Return the (X, Y) coordinate for the center point of the cell that contains the specified text.  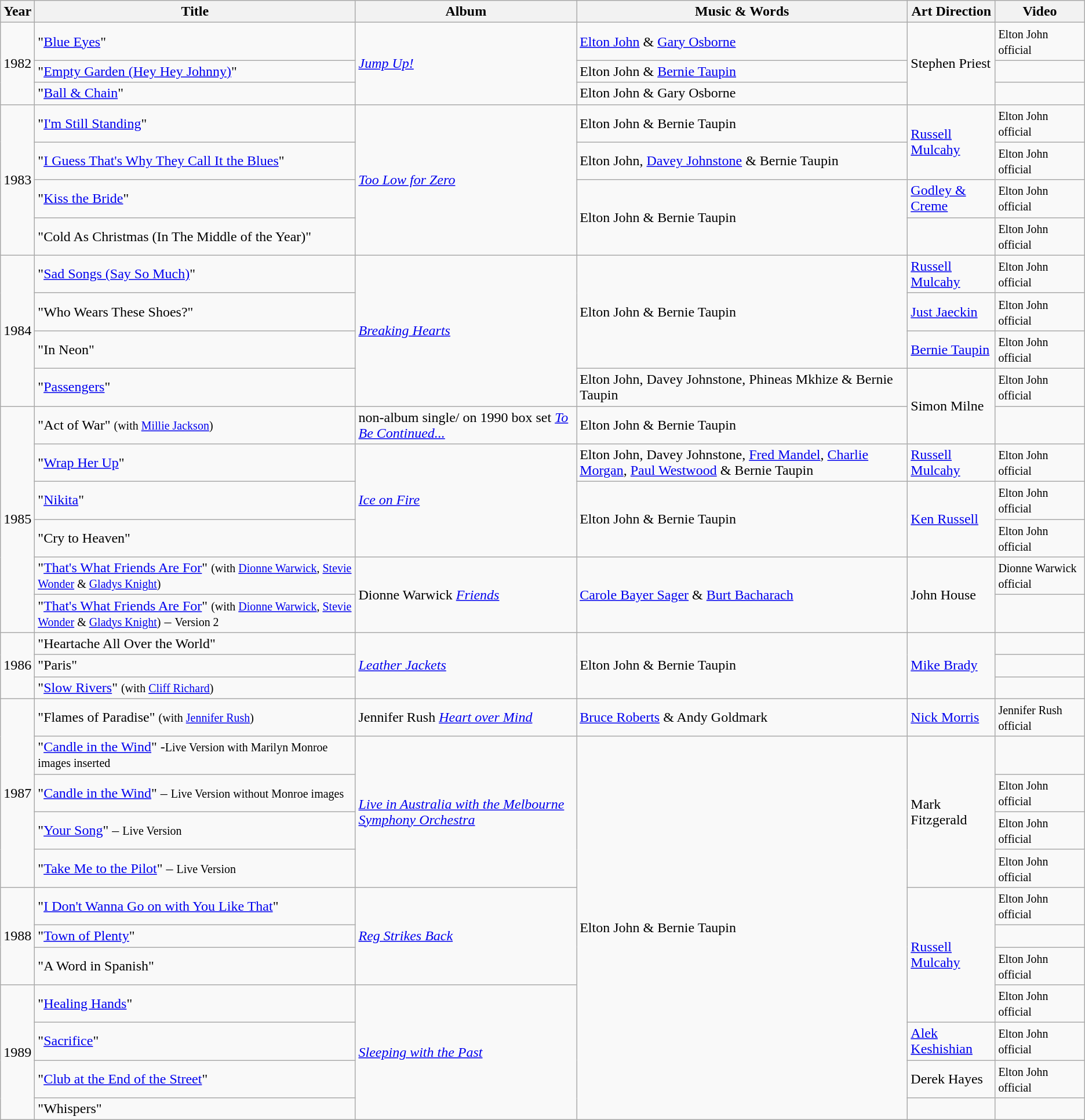
Music & Words (742, 12)
Derek Hayes (952, 1079)
Jump Up! (466, 64)
"Sacrifice" (195, 1041)
Live in Australia with the Melbourne Symphony Orchestra (466, 812)
Album (466, 12)
Godley & Creme (952, 198)
Bernie Taupin (952, 349)
"Candle in the Wind" – Live Version without Monroe images (195, 793)
Stephen Priest (952, 64)
"Slow Rivers" (with Cliff Richard) (195, 688)
"Kiss the Bride" (195, 198)
"Heartache All Over the World" (195, 643)
Bruce Roberts & Andy Goldmark (742, 718)
1983 (17, 180)
Carole Bayer Sager & Burt Bacharach (742, 595)
"Empty Garden (Hey Hey Johnny)" (195, 71)
"In Neon" (195, 349)
1989 (17, 1053)
"Wrap Her Up" (195, 463)
"Whispers" (195, 1109)
Dionne Warwick official (1040, 576)
"Cold As Christmas (In The Middle of the Year)" (195, 237)
"I Guess That's Why They Call It the Blues" (195, 161)
"Healing Hands" (195, 1004)
Ice on Fire (466, 501)
"That's What Friends Are For" (with Dionne Warwick, Stevie Wonder & Gladys Knight) (195, 576)
Mike Brady (952, 666)
Breaking Hearts (466, 330)
"Blue Eyes" (195, 42)
Sleeping with the Past (466, 1053)
Jennifer Rush Heart over Mind (466, 718)
Ken Russell (952, 519)
1985 (17, 519)
"Passengers" (195, 387)
"A Word in Spanish" (195, 966)
Elton John, Davey Johnstone, Phineas Mkhize & Bernie Taupin (742, 387)
"Paris" (195, 666)
Elton John, Davey Johnstone & Bernie Taupin (742, 161)
"Candle in the Wind" -Live Version with Marilyn Monroe images inserted (195, 755)
Jennifer Rush official (1040, 718)
Reg Strikes Back (466, 936)
"Club at the End of the Street" (195, 1079)
non-album single/ on 1990 box set To Be Continued... (466, 424)
Leather Jackets (466, 666)
Too Low for Zero (466, 180)
"I'm Still Standing" (195, 123)
1987 (17, 793)
Title (195, 12)
"Flames of Paradise" (with Jennifer Rush) (195, 718)
Art Direction (952, 12)
1984 (17, 330)
Video (1040, 12)
Elton John, Davey Johnstone, Fred Mandel, Charlie Morgan, Paul Westwood & Bernie Taupin (742, 463)
"Act of War" (with Millie Jackson) (195, 424)
"Who Wears These Shoes?" (195, 312)
"Sad Songs (Say So Much)" (195, 274)
Alek Keshishian (952, 1041)
"Nikita" (195, 501)
1982 (17, 64)
"Town of Plenty" (195, 936)
"Ball & Chain" (195, 93)
Dionne Warwick Friends (466, 595)
"I Don't Wanna Go on with You Like That" (195, 906)
Year (17, 12)
Simon Milne (952, 406)
1986 (17, 666)
Just Jaeckin (952, 312)
"That's What Friends Are For" (with Dionne Warwick, Stevie Wonder & Gladys Knight) – Version 2 (195, 613)
"Cry to Heaven" (195, 538)
John House (952, 595)
1988 (17, 936)
"Take Me to the Pilot" – Live Version (195, 868)
Nick Morris (952, 718)
"Your Song" – Live Version (195, 830)
Mark Fitzgerald (952, 812)
